Extract the [X, Y] coordinate from the center of the cell holding the provided text.  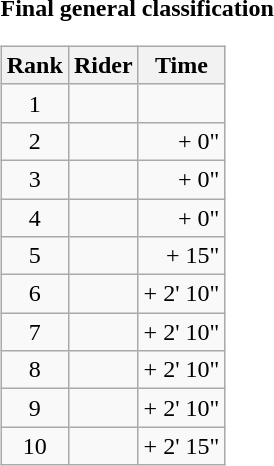
Rank [34, 65]
2 [34, 141]
9 [34, 408]
8 [34, 370]
7 [34, 332]
+ 2' 15" [182, 446]
6 [34, 294]
5 [34, 256]
Rider [103, 65]
1 [34, 103]
4 [34, 217]
+ 15" [182, 256]
3 [34, 179]
Time [182, 65]
10 [34, 446]
